Find where the given text appears and provide that cell's center as (X, Y) coordinate. 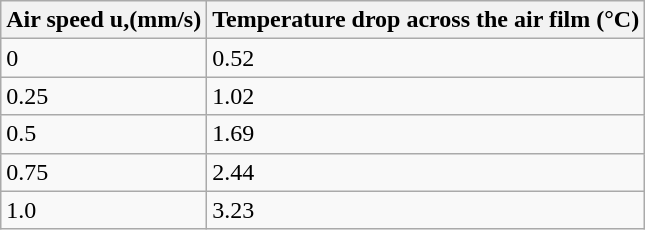
Temperature drop across the air film (°C) (426, 20)
0.5 (104, 134)
0.52 (426, 58)
0.75 (104, 172)
1.0 (104, 210)
Air speed u,(mm/s) (104, 20)
1.02 (426, 96)
0.25 (104, 96)
2.44 (426, 172)
0 (104, 58)
3.23 (426, 210)
1.69 (426, 134)
